Identify which cell holds the provided text, then report its (x, y) central coordinate. 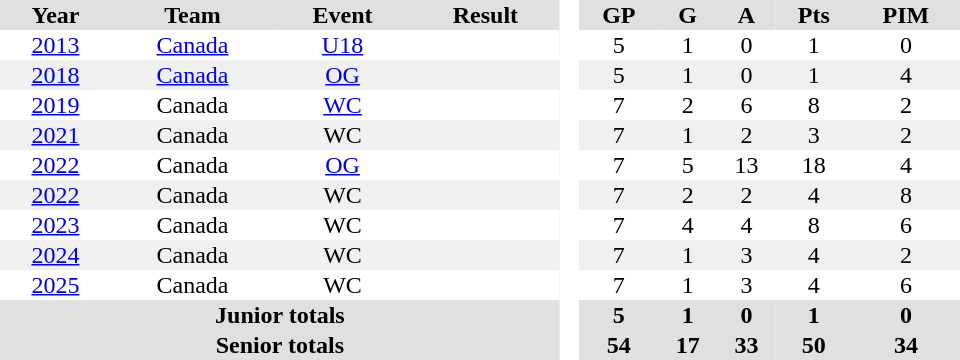
17 (688, 345)
Senior totals (280, 345)
Year (56, 15)
Pts (814, 15)
2024 (56, 255)
2023 (56, 225)
54 (618, 345)
GP (618, 15)
A (746, 15)
U18 (342, 45)
Event (342, 15)
33 (746, 345)
2018 (56, 75)
Junior totals (280, 315)
13 (746, 165)
2025 (56, 285)
18 (814, 165)
Result (486, 15)
2013 (56, 45)
Team (192, 15)
34 (906, 345)
2021 (56, 135)
PIM (906, 15)
50 (814, 345)
2019 (56, 105)
G (688, 15)
